Find where the given text appears and provide that cell's center as (X, Y) coordinate. 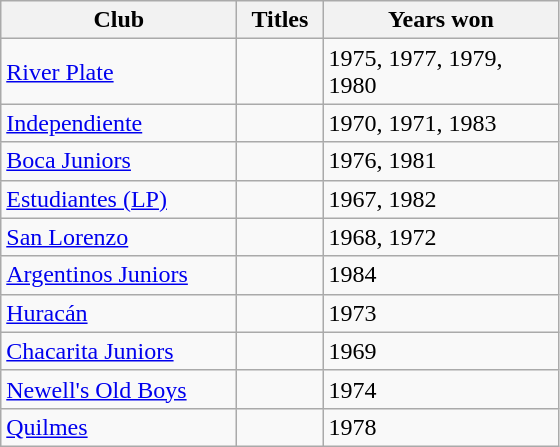
Newell's Old Boys (119, 389)
Titles (280, 20)
Estudiantes (LP) (119, 199)
Chacarita Juniors (119, 351)
Years won (441, 20)
Club (119, 20)
1967, 1982 (441, 199)
Argentinos Juniors (119, 275)
1975, 1977, 1979, 1980 (441, 72)
1978 (441, 427)
Huracán (119, 313)
1968, 1972 (441, 237)
Quilmes (119, 427)
Boca Juniors (119, 161)
1984 (441, 275)
1970, 1971, 1983 (441, 123)
River Plate (119, 72)
1974 (441, 389)
1973 (441, 313)
1976, 1981 (441, 161)
1969 (441, 351)
Independiente (119, 123)
San Lorenzo (119, 237)
